Return [X, Y] of the center of cell containing provided text 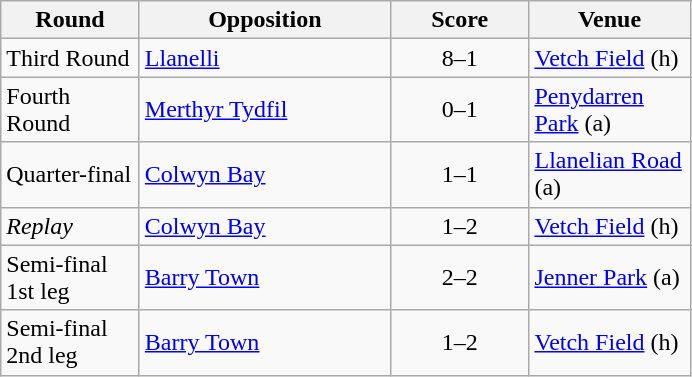
Quarter-final [70, 174]
1–1 [460, 174]
Merthyr Tydfil [264, 110]
Jenner Park (a) [610, 278]
Semi-final1st leg [70, 278]
Llanelli [264, 58]
Replay [70, 226]
Semi-final2nd leg [70, 342]
Score [460, 20]
Venue [610, 20]
0–1 [460, 110]
2–2 [460, 278]
Fourth Round [70, 110]
Opposition [264, 20]
Llanelian Road (a) [610, 174]
Round [70, 20]
Third Round [70, 58]
8–1 [460, 58]
Penydarren Park (a) [610, 110]
